Identify which cell holds the provided text, then report its (X, Y) central coordinate. 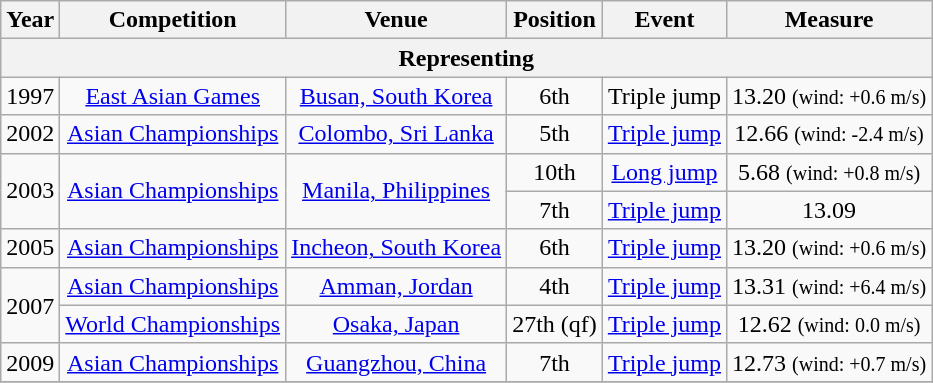
Year (30, 20)
Osaka, Japan (396, 324)
12.66 (wind: -2.4 m/s) (830, 134)
Venue (396, 20)
Long jump (664, 172)
2005 (30, 248)
Manila, Philippines (396, 191)
Incheon, South Korea (396, 248)
10th (555, 172)
Representing (466, 58)
East Asian Games (173, 96)
2009 (30, 362)
2003 (30, 191)
Event (664, 20)
2007 (30, 305)
12.62 (wind: 0.0 m/s) (830, 324)
Busan, South Korea (396, 96)
2002 (30, 134)
13.31 (wind: +6.4 m/s) (830, 286)
5.68 (wind: +0.8 m/s) (830, 172)
Position (555, 20)
27th (qf) (555, 324)
Guangzhou, China (396, 362)
12.73 (wind: +0.7 m/s) (830, 362)
Measure (830, 20)
World Championships (173, 324)
13.09 (830, 210)
4th (555, 286)
5th (555, 134)
1997 (30, 96)
Colombo, Sri Lanka (396, 134)
Competition (173, 20)
Amman, Jordan (396, 286)
